Extract the [x, y] coordinate from the center of the cell holding the provided text.  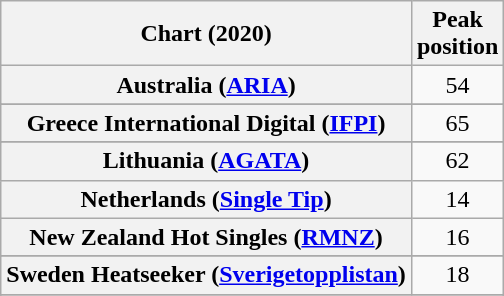
New Zealand Hot Singles (RMNZ) [206, 237]
Peakposition [457, 34]
16 [457, 237]
Chart (2020) [206, 34]
Lithuania (AGATA) [206, 161]
18 [457, 275]
Netherlands (Single Tip) [206, 199]
Greece International Digital (IFPI) [206, 123]
65 [457, 123]
14 [457, 199]
54 [457, 85]
Sweden Heatseeker (Sverigetopplistan) [206, 275]
62 [457, 161]
Australia (ARIA) [206, 85]
